Pinpoint the cell where the given text exists, returning its (x, y) midpoint coordinate. 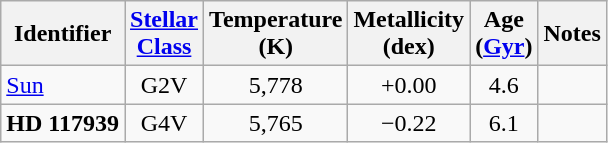
Age(Gyr) (504, 34)
Temperature(K) (276, 34)
Identifier (63, 34)
+0.00 (409, 85)
G4V (164, 123)
Notes (572, 34)
5,778 (276, 85)
5,765 (276, 123)
G2V (164, 85)
Metallicity(dex) (409, 34)
StellarClass (164, 34)
−0.22 (409, 123)
Sun (63, 85)
4.6 (504, 85)
HD 117939 (63, 123)
6.1 (504, 123)
